Return (x, y) of the center of cell containing provided text 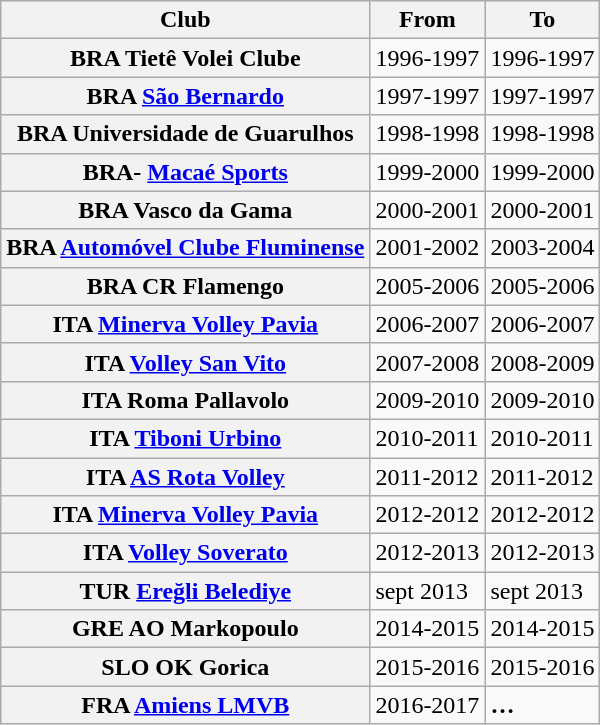
BRA Vasco da Gama (186, 210)
TUR Ereğli Belediye (186, 591)
BRA- Macaé Sports (186, 172)
ITA Volley Soverato (186, 553)
GRE AO Markopoulo (186, 629)
BRA São Bernardo (186, 96)
To (542, 20)
FRA Amiens LMVB (186, 705)
BRA Universidade de Guarulhos (186, 134)
… (542, 705)
2003-2004 (542, 248)
2016-2017 (428, 705)
SLO OK Gorica (186, 667)
2008-2009 (542, 362)
BRA Automóvel Clube Fluminense (186, 248)
ITA AS Rota Volley (186, 477)
Club (186, 20)
From (428, 20)
ITA Tiboni Urbino (186, 438)
2001-2002 (428, 248)
BRA CR Flamengo (186, 286)
2007-2008 (428, 362)
ITA Roma Pallavolo (186, 400)
ITA Volley San Vito (186, 362)
BRA Tietê Volei Clube (186, 58)
